Find where the given text appears and provide that cell's center as (X, Y) coordinate. 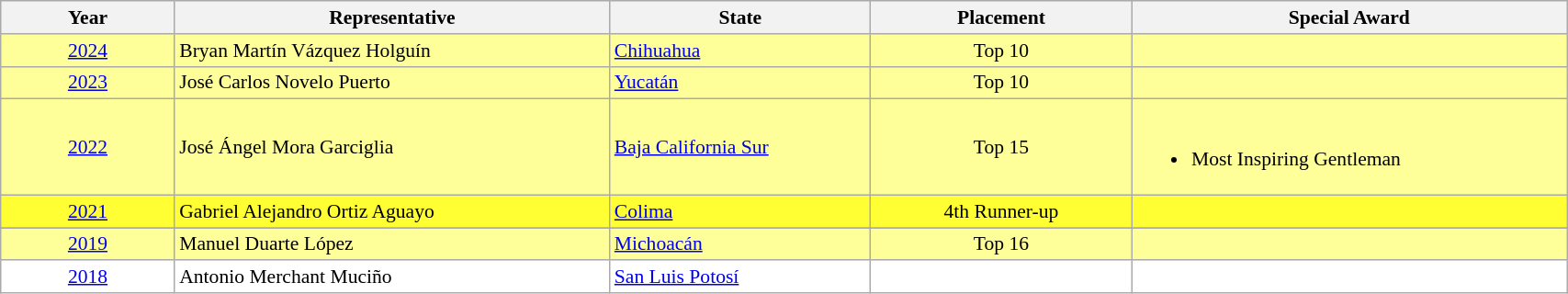
Chihuahua (740, 50)
2018 (88, 277)
2023 (88, 83)
State (740, 17)
Michoacán (740, 244)
Manuel Duarte López (392, 244)
Representative (392, 17)
Gabriel Alejandro Ortiz Aguayo (392, 211)
Yucatán (740, 83)
Top 16 (1001, 244)
Top 15 (1001, 147)
Special Award (1349, 17)
Placement (1001, 17)
Antonio Merchant Muciño (392, 277)
2019 (88, 244)
Most Inspiring Gentleman (1349, 147)
Baja California Sur (740, 147)
4th Runner-up (1001, 211)
San Luis Potosí (740, 277)
Colima (740, 211)
2024 (88, 50)
2021 (88, 211)
Bryan Martín Vázquez Holguín (392, 50)
Year (88, 17)
2022 (88, 147)
José Ángel Mora Garciglia (392, 147)
José Carlos Novelo Puerto (392, 83)
